Detect which cell encompasses the target text, then output its [X, Y] center coordinate. 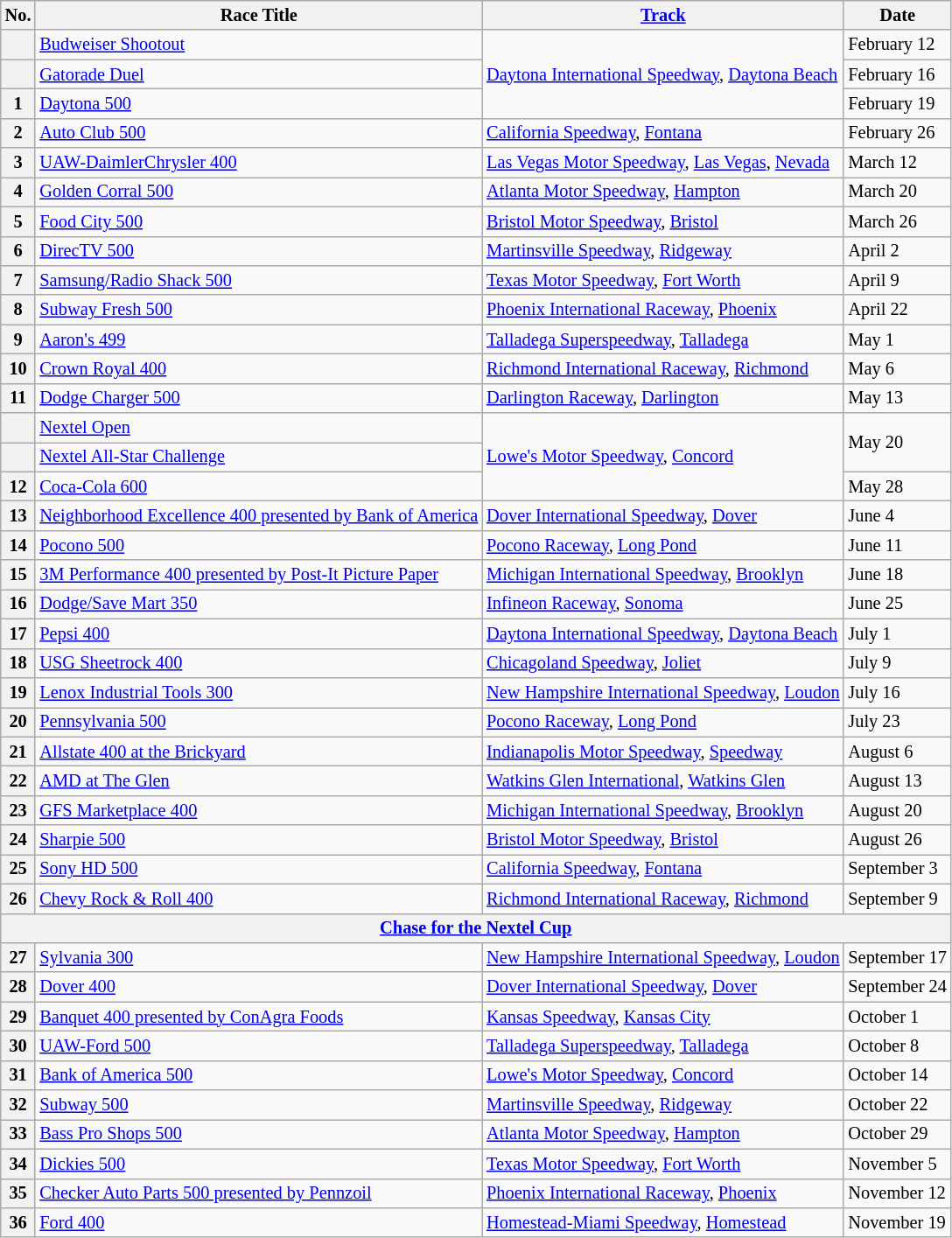
October 1 [897, 1017]
May 28 [897, 486]
8 [18, 310]
14 [18, 545]
Kansas Speedway, Kansas City [663, 1017]
Golden Corral 500 [259, 192]
Dickies 500 [259, 1164]
May 6 [897, 368]
November 5 [897, 1164]
33 [18, 1134]
4 [18, 192]
1 [18, 103]
September 24 [897, 987]
July 23 [897, 722]
28 [18, 987]
February 26 [897, 133]
September 9 [897, 899]
Sharpie 500 [259, 840]
Chase for the Nextel Cup [476, 928]
February 12 [897, 45]
Pocono 500 [259, 545]
Aaron's 499 [259, 339]
18 [18, 663]
April 22 [897, 310]
Allstate 400 at the Brickyard [259, 752]
34 [18, 1164]
30 [18, 1046]
DirecTV 500 [259, 251]
32 [18, 1105]
Food City 500 [259, 221]
26 [18, 899]
September 17 [897, 957]
15 [18, 575]
21 [18, 752]
Sylvania 300 [259, 957]
November 19 [897, 1222]
Date [897, 15]
UAW-DaimlerChrysler 400 [259, 163]
Chicagoland Speedway, Joliet [663, 663]
No. [18, 15]
February 19 [897, 103]
October 8 [897, 1046]
31 [18, 1075]
2 [18, 133]
19 [18, 692]
April 2 [897, 251]
May 13 [897, 398]
May 1 [897, 339]
June 11 [897, 545]
August 13 [897, 780]
Sony HD 500 [259, 869]
Homestead-Miami Speedway, Homestead [663, 1222]
9 [18, 339]
October 22 [897, 1105]
22 [18, 780]
September 3 [897, 869]
Pennsylvania 500 [259, 722]
Neighborhood Excellence 400 presented by Bank of America [259, 515]
Indianapolis Motor Speedway, Speedway [663, 752]
May 20 [897, 443]
29 [18, 1017]
Nextel All-Star Challenge [259, 457]
27 [18, 957]
Lenox Industrial Tools 300 [259, 692]
17 [18, 633]
July 1 [897, 633]
20 [18, 722]
August 26 [897, 840]
Samsung/Radio Shack 500 [259, 280]
June 25 [897, 604]
16 [18, 604]
March 20 [897, 192]
23 [18, 810]
July 9 [897, 663]
April 9 [897, 280]
Auto Club 500 [259, 133]
11 [18, 398]
Nextel Open [259, 428]
Bank of America 500 [259, 1075]
Banquet 400 presented by ConAgra Foods [259, 1017]
AMD at The Glen [259, 780]
Ford 400 [259, 1222]
Infineon Raceway, Sonoma [663, 604]
Dodge Charger 500 [259, 398]
36 [18, 1222]
November 12 [897, 1193]
10 [18, 368]
March 12 [897, 163]
Bass Pro Shops 500 [259, 1134]
Subway Fresh 500 [259, 310]
June 4 [897, 515]
March 26 [897, 221]
Coca-Cola 600 [259, 486]
Dodge/Save Mart 350 [259, 604]
Chevy Rock & Roll 400 [259, 899]
Watkins Glen International, Watkins Glen [663, 780]
Track [663, 15]
August 6 [897, 752]
7 [18, 280]
3M Performance 400 presented by Post-It Picture Paper [259, 575]
UAW-Ford 500 [259, 1046]
June 18 [897, 575]
25 [18, 869]
5 [18, 221]
Pepsi 400 [259, 633]
24 [18, 840]
3 [18, 163]
12 [18, 486]
GFS Marketplace 400 [259, 810]
October 14 [897, 1075]
Budweiser Shootout [259, 45]
6 [18, 251]
USG Sheetrock 400 [259, 663]
35 [18, 1193]
October 29 [897, 1134]
Daytona 500 [259, 103]
Darlington Raceway, Darlington [663, 398]
Race Title [259, 15]
Checker Auto Parts 500 presented by Pennzoil [259, 1193]
13 [18, 515]
July 16 [897, 692]
Crown Royal 400 [259, 368]
Dover 400 [259, 987]
Gatorade Duel [259, 74]
Subway 500 [259, 1105]
August 20 [897, 810]
February 16 [897, 74]
Las Vegas Motor Speedway, Las Vegas, Nevada [663, 163]
